Extract the (X, Y) coordinate from the center of the cell holding the provided text.  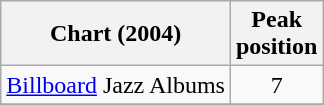
7 (276, 85)
Chart (2004) (116, 34)
Billboard Jazz Albums (116, 85)
Peakposition (276, 34)
